Determine the [X, Y] coordinate at the center of the cell enclosing the given text.  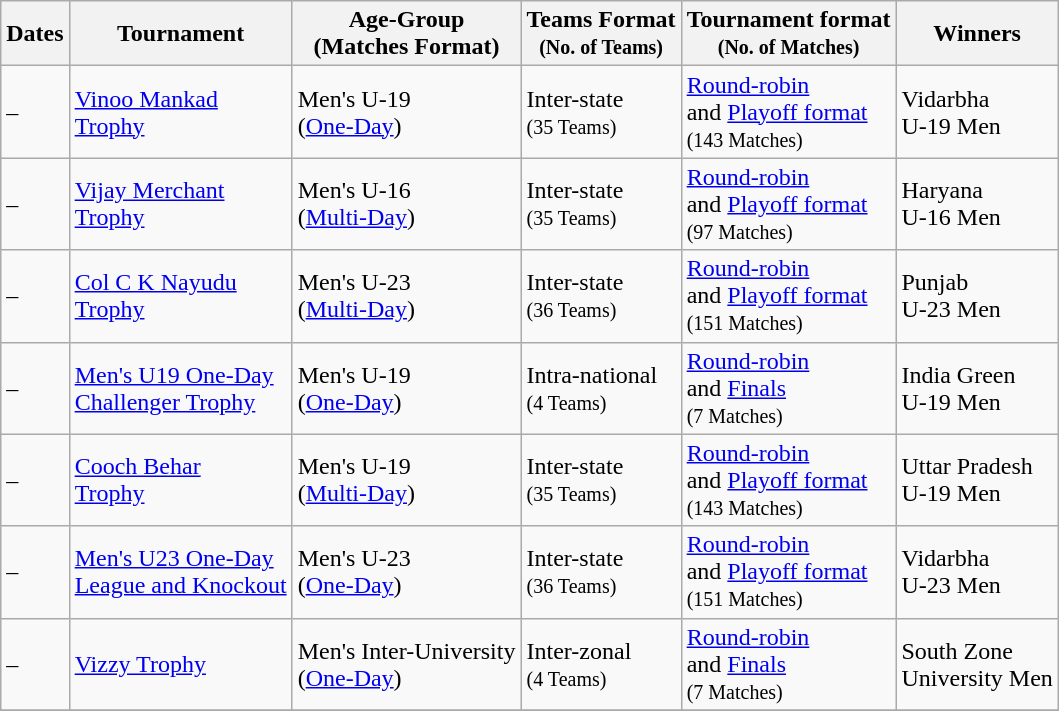
Men's U-16(Multi-Day) [406, 204]
Inter-zonal(4 Teams) [601, 664]
Intra-national(4 Teams) [601, 388]
Winners [977, 34]
VidarbhaU-23 Men [977, 572]
India GreenU-19 Men [977, 388]
VidarbhaU-19 Men [977, 112]
Cooch BeharTrophy [180, 480]
Dates [35, 34]
HaryanaU-16 Men [977, 204]
Tournament [180, 34]
Col C K NayuduTrophy [180, 296]
PunjabU-23 Men [977, 296]
Vinoo MankadTrophy [180, 112]
Men's U-19(Multi-Day) [406, 480]
Men's U23 One-DayLeague and Knockout [180, 572]
Age-Group (Matches Format) [406, 34]
Tournament format (No. of Matches) [788, 34]
Men's Inter-University(One-Day) [406, 664]
South ZoneUniversity Men [977, 664]
Round-robin and Playoff format(97 Matches) [788, 204]
Men's U-23(One-Day) [406, 572]
Teams Format (No. of Teams) [601, 34]
Men's U-23(Multi-Day) [406, 296]
Uttar PradeshU-19 Men [977, 480]
Men's U19 One-DayChallenger Trophy [180, 388]
Vijay MerchantTrophy [180, 204]
Vizzy Trophy [180, 664]
